Determine the (x, y) coordinate at the center of the cell enclosing the given text.  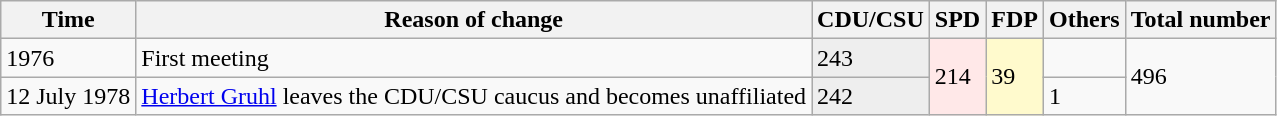
FDP (1015, 20)
Time (68, 20)
Others (1084, 20)
39 (1015, 77)
12 July 1978 (68, 96)
214 (957, 77)
First meeting (474, 58)
CDU/CSU (871, 20)
243 (871, 58)
Total number (1200, 20)
Herbert Gruhl leaves the CDU/CSU caucus and becomes unaffiliated (474, 96)
SPD (957, 20)
1 (1084, 96)
496 (1200, 77)
Reason of change (474, 20)
242 (871, 96)
1976 (68, 58)
